Capture the cell that displays the provided text and extract its [X, Y] central coordinate. 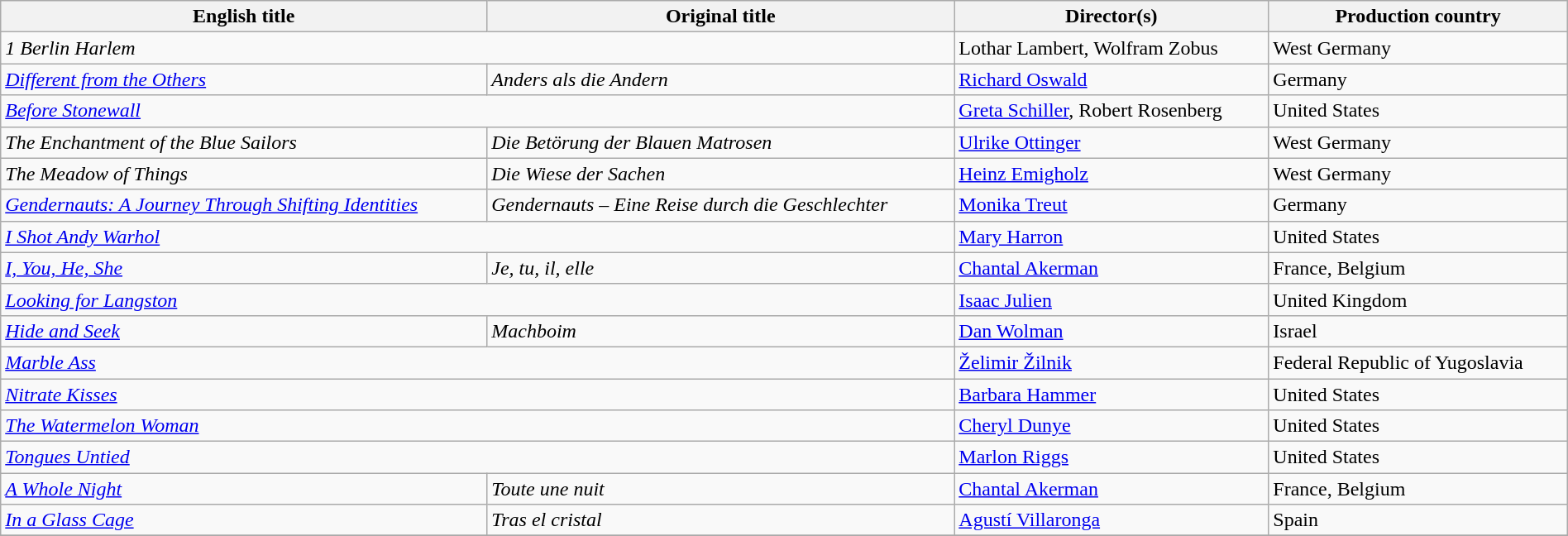
I Shot Andy Warhol [478, 237]
Marble Ass [478, 362]
Before Stonewall [478, 111]
Isaac Julien [1111, 299]
Želimir Žilnik [1111, 362]
Lothar Lambert, Wolfram Zobus [1111, 48]
Different from the Others [244, 79]
Gendernauts: A Journey Through Shifting Identities [244, 205]
Mary Harron [1111, 237]
Die Wiese der Sachen [721, 174]
Director(s) [1111, 17]
Tongues Untied [478, 457]
Looking for Langston [478, 299]
Anders als die Andern [721, 79]
Production country [1417, 17]
Cheryl Dunye [1111, 426]
Agustí Villaronga [1111, 520]
United Kingdom [1417, 299]
Gendernauts – Eine Reise durch die Geschlechter [721, 205]
Tras el cristal [721, 520]
Marlon Riggs [1111, 457]
Heinz Emigholz [1111, 174]
Original title [721, 17]
A Whole Night [244, 489]
Machboim [721, 331]
1 Berlin Harlem [478, 48]
Ulrike Ottinger [1111, 142]
Nitrate Kisses [478, 395]
The Watermelon Woman [478, 426]
Toute une nuit [721, 489]
English title [244, 17]
Barbara Hammer [1111, 395]
Richard Oswald [1111, 79]
Federal Republic of Yugoslavia [1417, 362]
Spain [1417, 520]
I, You, He, She [244, 268]
Je, tu, il, elle [721, 268]
Dan Wolman [1111, 331]
The Meadow of Things [244, 174]
The Enchantment of the Blue Sailors [244, 142]
Die Betörung der Blauen Matrosen [721, 142]
Hide and Seek [244, 331]
Monika Treut [1111, 205]
Israel [1417, 331]
In a Glass Cage [244, 520]
Greta Schiller, Robert Rosenberg [1111, 111]
